Find where the given text appears and provide that cell's center as [X, Y] coordinate. 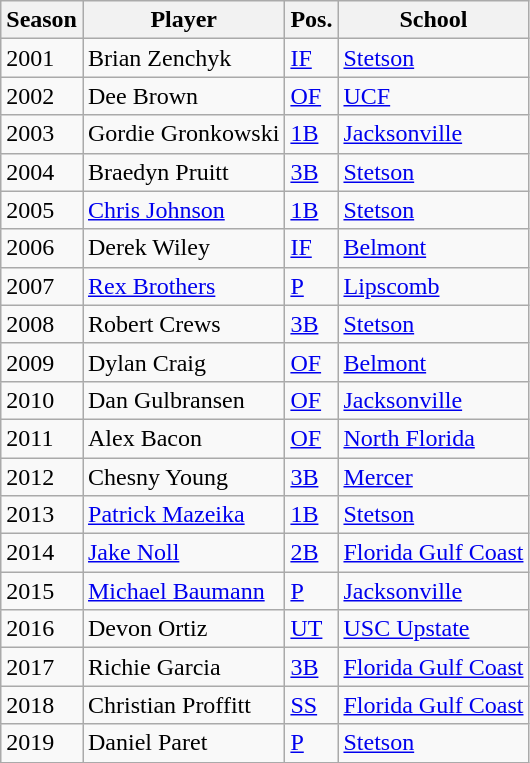
Brian Zenchyk [183, 58]
Lipscomb [434, 286]
Gordie Gronkowski [183, 134]
UCF [434, 96]
Braedyn Pruitt [183, 172]
Patrick Mazeika [183, 515]
Jake Noll [183, 553]
2019 [42, 743]
Rex Brothers [183, 286]
North Florida [434, 438]
2008 [42, 324]
Alex Bacon [183, 438]
Richie Garcia [183, 667]
Michael Baumann [183, 591]
2017 [42, 667]
Chris Johnson [183, 210]
Devon Ortiz [183, 629]
Mercer [434, 477]
2004 [42, 172]
Dee Brown [183, 96]
2014 [42, 553]
2006 [42, 248]
2B [312, 553]
Derek Wiley [183, 248]
2016 [42, 629]
2018 [42, 705]
2001 [42, 58]
2007 [42, 286]
USC Upstate [434, 629]
2013 [42, 515]
Dan Gulbransen [183, 400]
2005 [42, 210]
UT [312, 629]
Dylan Craig [183, 362]
School [434, 20]
Robert Crews [183, 324]
Pos. [312, 20]
2002 [42, 96]
Daniel Paret [183, 743]
2012 [42, 477]
Christian Proffitt [183, 705]
2003 [42, 134]
SS [312, 705]
Player [183, 20]
Chesny Young [183, 477]
2015 [42, 591]
2011 [42, 438]
2010 [42, 400]
Season [42, 20]
2009 [42, 362]
